Pinpoint the cell where the given text exists, returning its (X, Y) midpoint coordinate. 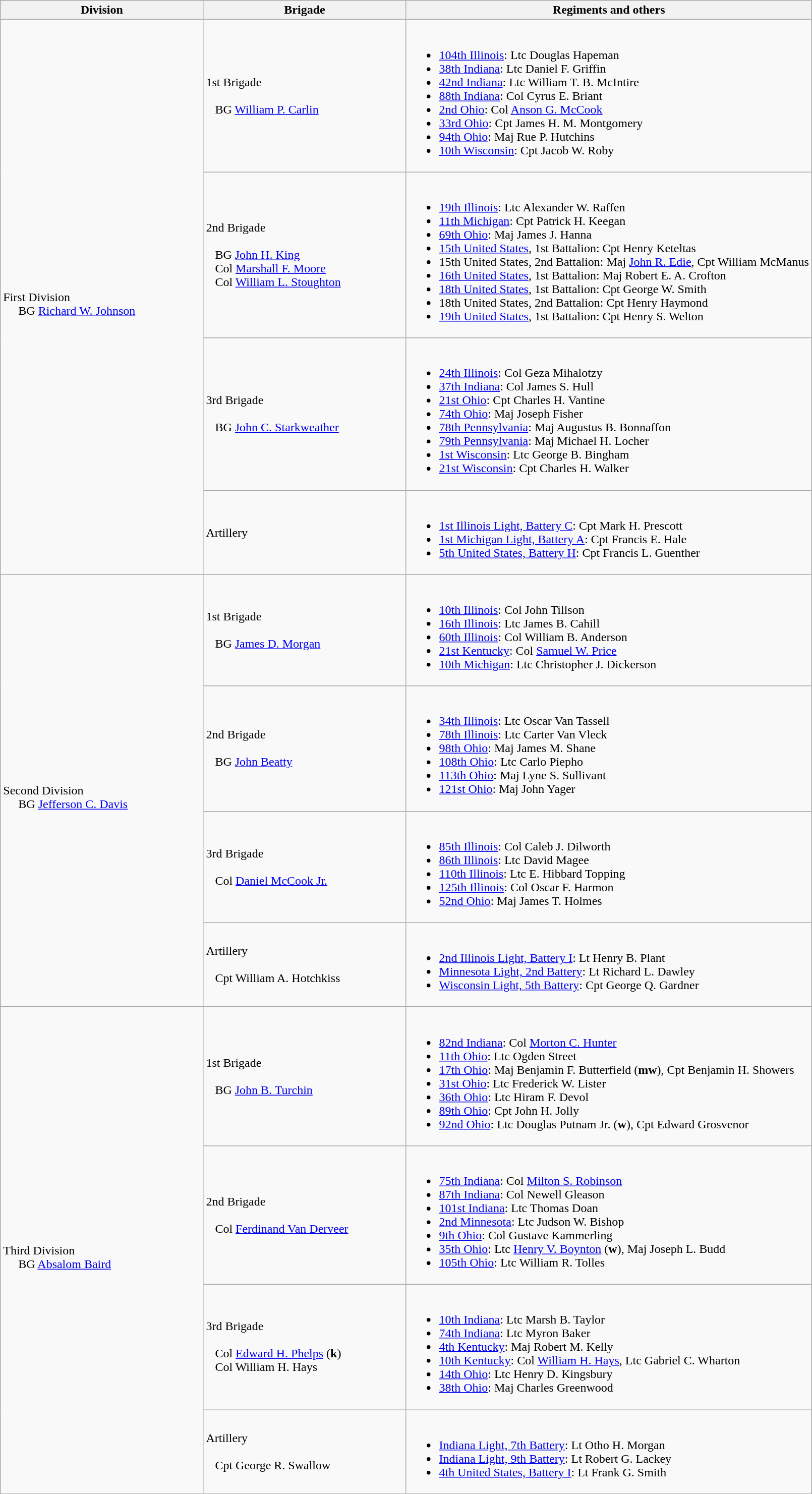
Third Division BG Absalom Baird (102, 1250)
1st Brigade BG James D. Morgan (305, 630)
1st Brigade BG William P. Carlin (305, 96)
First Division BG Richard W. Johnson (102, 297)
Artillery Cpt George R. Swallow (305, 1452)
1st Brigade BG John B. Turchin (305, 1076)
2nd Brigade Col Ferdinand Van Derveer (305, 1215)
3rd Brigade BG John C. Starkweather (305, 414)
3rd Brigade Col Edward H. Phelps (k) Col William H. Hays (305, 1347)
2nd Brigade BG John Beatty (305, 749)
Indiana Light, 7th Battery: Lt Otho H. MorganIndiana Light, 9th Battery: Lt Robert G. Lackey4th United States, Battery I: Lt Frank G. Smith (609, 1452)
Regiments and others (609, 10)
3rd Brigade Col Daniel McCook Jr. (305, 867)
Division (102, 10)
2nd Illinois Light, Battery I: Lt Henry B. PlantMinnesota Light, 2nd Battery: Lt Richard L. DawleyWisconsin Light, 5th Battery: Cpt George Q. Gardner (609, 964)
Brigade (305, 10)
Second Division BG Jefferson C. Davis (102, 791)
Artillery Cpt William A. Hotchkiss (305, 964)
2nd Brigade BG John H. King Col Marshall F. Moore Col William L. Stoughton (305, 255)
Artillery (305, 533)
